Scan for the cell matching the given text and deliver its (X, Y) coordinate at center. 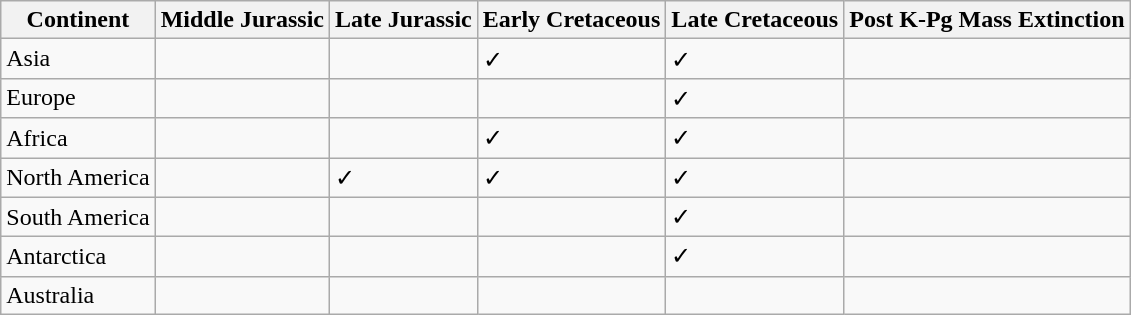
Post K-Pg Mass Extinction (987, 20)
South America (78, 217)
Asia (78, 59)
Africa (78, 138)
Late Cretaceous (755, 20)
Late Jurassic (404, 20)
Antarctica (78, 257)
Australia (78, 295)
North America (78, 178)
Early Cretaceous (572, 20)
Continent (78, 20)
Middle Jurassic (242, 20)
Europe (78, 98)
